Provide the (X, Y) coordinate of the cell's center where the given text is located.  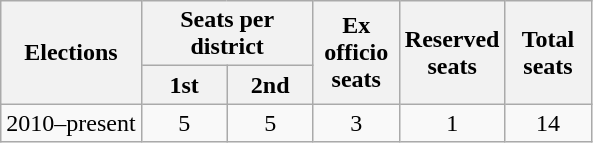
Elections (71, 52)
2nd (270, 85)
Ex officio seats (356, 52)
2010–present (71, 123)
1st (184, 85)
Seats per district (227, 34)
3 (356, 123)
Total seats (548, 52)
1 (452, 123)
Reserved seats (452, 52)
14 (548, 123)
